Output the (X, Y) coordinate of the center of the cell containing the given text.  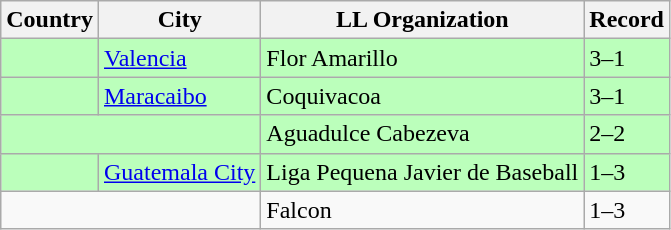
Maracaibo (179, 96)
Coquivacoa (422, 96)
Country (50, 20)
Valencia (179, 58)
City (179, 20)
Liga Pequena Javier de Baseball (422, 172)
2–2 (627, 134)
Falcon (422, 210)
Flor Amarillo (422, 58)
Guatemala City (179, 172)
Record (627, 20)
Aguadulce Cabezeva (422, 134)
LL Organization (422, 20)
